Return the (X, Y) coordinate for the center point of the cell that contains the specified text.  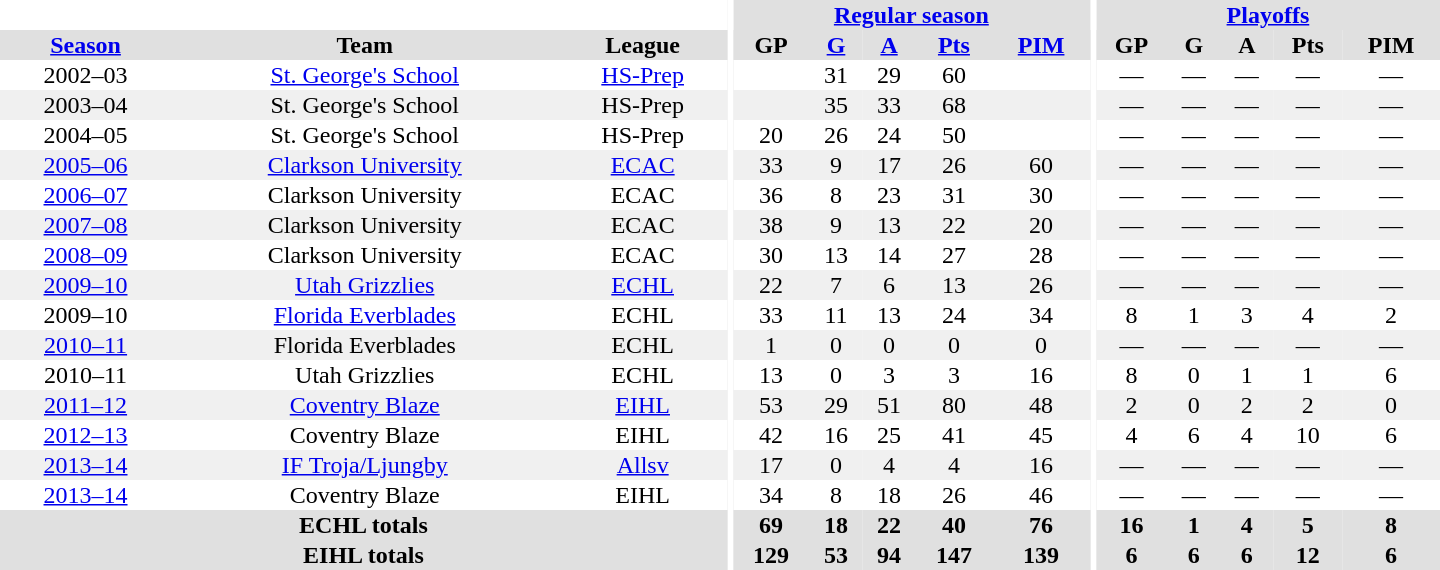
Team (364, 45)
28 (1041, 255)
2007–08 (86, 225)
38 (772, 225)
5 (1308, 525)
Season (86, 45)
27 (954, 255)
2002–03 (86, 75)
2003–04 (86, 105)
94 (890, 555)
2012–13 (86, 435)
50 (954, 135)
2004–05 (86, 135)
2008–09 (86, 255)
68 (954, 105)
45 (1041, 435)
42 (772, 435)
46 (1041, 495)
IF Troja/Ljungby (364, 465)
Playoffs (1268, 15)
Allsv (642, 465)
23 (890, 195)
51 (890, 405)
2005–06 (86, 165)
139 (1041, 555)
36 (772, 195)
76 (1041, 525)
2011–12 (86, 405)
12 (1308, 555)
35 (836, 105)
ECHL totals (364, 525)
48 (1041, 405)
129 (772, 555)
2006–07 (86, 195)
10 (1308, 435)
Regular season (912, 15)
14 (890, 255)
EIHL totals (364, 555)
11 (836, 315)
147 (954, 555)
25 (890, 435)
80 (954, 405)
League (642, 45)
41 (954, 435)
40 (954, 525)
69 (772, 525)
7 (836, 285)
